Determine the [x, y] coordinate at the center of the cell enclosing the given text.  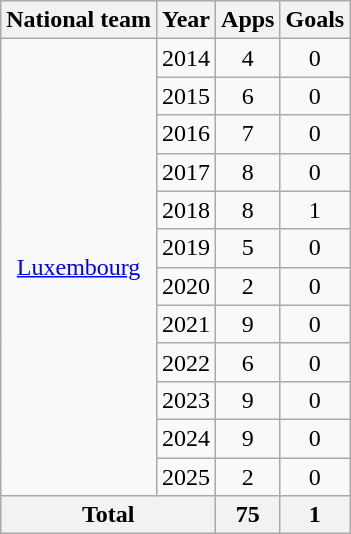
2017 [186, 172]
Apps [248, 20]
5 [248, 248]
Goals [315, 20]
2019 [186, 248]
4 [248, 58]
National team [79, 20]
2024 [186, 438]
2020 [186, 286]
2021 [186, 324]
2018 [186, 210]
Year [186, 20]
2014 [186, 58]
Total [108, 515]
75 [248, 515]
2023 [186, 400]
2015 [186, 96]
Luxembourg [79, 268]
2025 [186, 477]
7 [248, 134]
2022 [186, 362]
2016 [186, 134]
